Return (X, Y) of the center of cell containing provided text 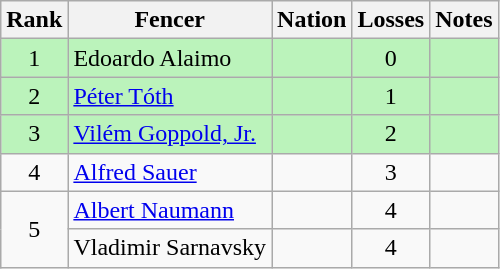
Alfred Sauer (170, 172)
Edoardo Alaimo (170, 58)
Notes (464, 20)
5 (34, 229)
Fencer (170, 20)
Vladimir Sarnavsky (170, 248)
Péter Tóth (170, 96)
0 (391, 58)
Albert Naumann (170, 210)
Vilém Goppold, Jr. (170, 134)
Nation (312, 20)
Losses (391, 20)
Rank (34, 20)
